Determine the [X, Y] coordinate at the center of the cell enclosing the given text.  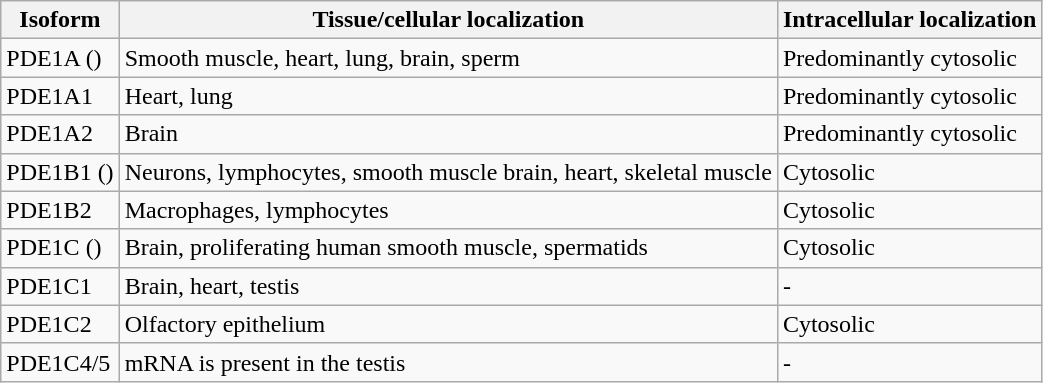
PDE1B1 () [60, 172]
PDE1A1 [60, 96]
PDE1A2 [60, 134]
Macrophages, lymphocytes [448, 210]
PDE1C1 [60, 286]
PDE1C4/5 [60, 362]
PDE1C () [60, 248]
Intracellular localization [910, 20]
Brain, heart, testis [448, 286]
PDE1B2 [60, 210]
Tissue/cellular localization [448, 20]
Isoform [60, 20]
PDE1A () [60, 58]
Smooth muscle, heart, lung, brain, sperm [448, 58]
Olfactory epithelium [448, 324]
mRNA is present in the testis [448, 362]
Neurons, lymphocytes, smooth muscle brain, heart, skeletal muscle [448, 172]
Heart, lung [448, 96]
Brain, proliferating human smooth muscle, spermatids [448, 248]
PDE1C2 [60, 324]
Brain [448, 134]
